Search for the cell housing the specified text and yield its [x, y] center coordinate. 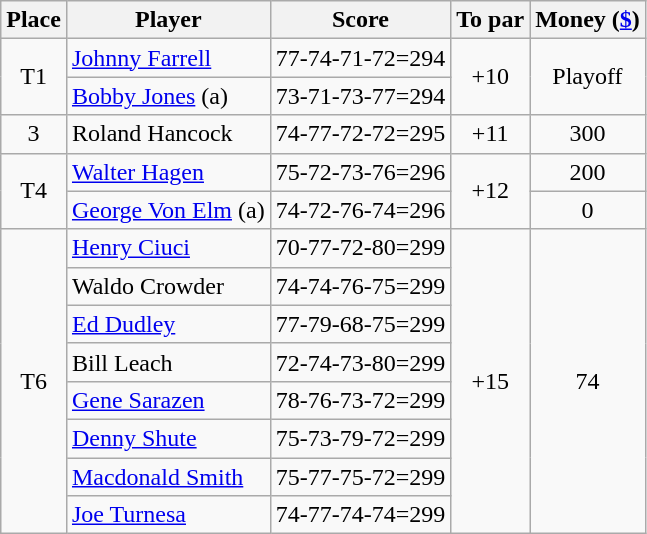
+11 [490, 134]
Bobby Jones (a) [168, 96]
Henry Ciuci [168, 248]
Roland Hancock [168, 134]
74-74-76-75=299 [360, 286]
74-77-74-74=299 [360, 515]
72-74-73-80=299 [360, 362]
Place [34, 20]
74 [588, 381]
George Von Elm (a) [168, 210]
74-77-72-72=295 [360, 134]
T4 [34, 191]
T1 [34, 77]
Gene Sarazen [168, 400]
75-77-75-72=299 [360, 477]
78-76-73-72=299 [360, 400]
+12 [490, 191]
73-71-73-77=294 [360, 96]
74-72-76-74=296 [360, 210]
Walter Hagen [168, 172]
77-79-68-75=299 [360, 324]
Denny Shute [168, 438]
300 [588, 134]
Money ($) [588, 20]
Macdonald Smith [168, 477]
To par [490, 20]
Playoff [588, 77]
3 [34, 134]
+10 [490, 77]
Waldo Crowder [168, 286]
70-77-72-80=299 [360, 248]
75-72-73-76=296 [360, 172]
200 [588, 172]
Johnny Farrell [168, 58]
77-74-71-72=294 [360, 58]
75-73-79-72=299 [360, 438]
T6 [34, 381]
Joe Turnesa [168, 515]
0 [588, 210]
Score [360, 20]
Player [168, 20]
Ed Dudley [168, 324]
+15 [490, 381]
Bill Leach [168, 362]
